From the cell containing the given text, extract its center point as (x, y) coordinate. 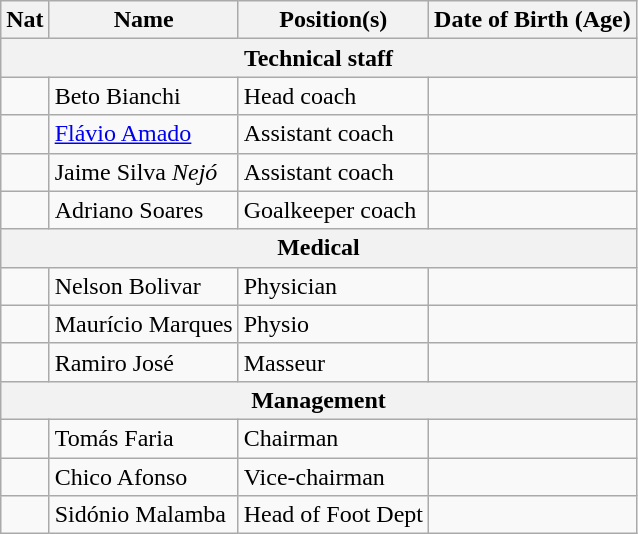
Head coach (333, 96)
Sidónio Malamba (144, 515)
Physician (333, 286)
Masseur (333, 362)
Jaime Silva Nejó (144, 172)
Position(s) (333, 20)
Goalkeeper coach (333, 210)
Management (318, 400)
Flávio Amado (144, 134)
Vice-chairman (333, 477)
Beto Bianchi (144, 96)
Tomás Faria (144, 438)
Chairman (333, 438)
Physio (333, 324)
Nelson Bolivar (144, 286)
Nat (25, 20)
Head of Foot Dept (333, 515)
Technical staff (318, 58)
Adriano Soares (144, 210)
Medical (318, 248)
Chico Afonso (144, 477)
Name (144, 20)
Ramiro José (144, 362)
Date of Birth (Age) (533, 20)
Maurício Marques (144, 324)
